Find where the given text appears and provide that cell's center as (x, y) coordinate. 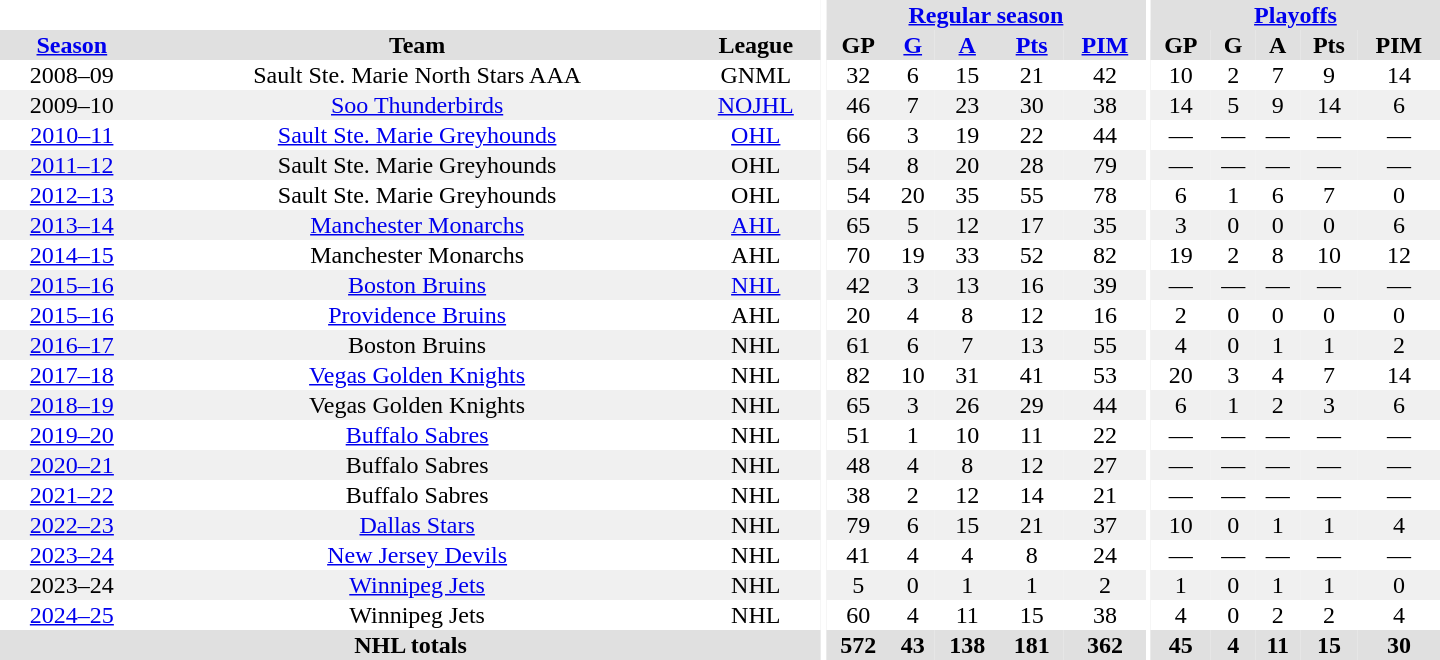
2016–17 (72, 345)
2018–19 (72, 405)
33 (967, 255)
27 (1105, 465)
2017–18 (72, 375)
2010–11 (72, 135)
2019–20 (72, 435)
Soo Thunderbirds (418, 105)
League (756, 45)
61 (858, 345)
2020–21 (72, 465)
26 (967, 405)
NHL totals (410, 645)
53 (1105, 375)
51 (858, 435)
NOJHL (756, 105)
Sault Ste. Marie North Stars AAA (418, 75)
23 (967, 105)
Season (72, 45)
2022–23 (72, 525)
39 (1105, 285)
Playoffs (1296, 15)
48 (858, 465)
31 (967, 375)
2024–25 (72, 615)
572 (858, 645)
Providence Bruins (418, 315)
2011–12 (72, 165)
45 (1181, 645)
32 (858, 75)
138 (967, 645)
2014–15 (72, 255)
2021–22 (72, 495)
2012–13 (72, 195)
78 (1105, 195)
181 (1031, 645)
52 (1031, 255)
70 (858, 255)
43 (912, 645)
2008–09 (72, 75)
17 (1031, 225)
46 (858, 105)
24 (1105, 555)
29 (1031, 405)
2013–14 (72, 225)
Team (418, 45)
37 (1105, 525)
60 (858, 615)
362 (1105, 645)
New Jersey Devils (418, 555)
2009–10 (72, 105)
GNML (756, 75)
66 (858, 135)
Regular season (986, 15)
Dallas Stars (418, 525)
28 (1031, 165)
